Find where the given text appears and provide that cell's center as (X, Y) coordinate. 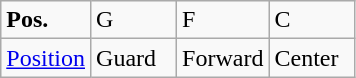
F (223, 20)
Position (46, 58)
Forward (223, 58)
Center (312, 58)
G (134, 20)
Pos. (46, 20)
Guard (134, 58)
C (312, 20)
